Detect which cell encompasses the target text, then output its [x, y] center coordinate. 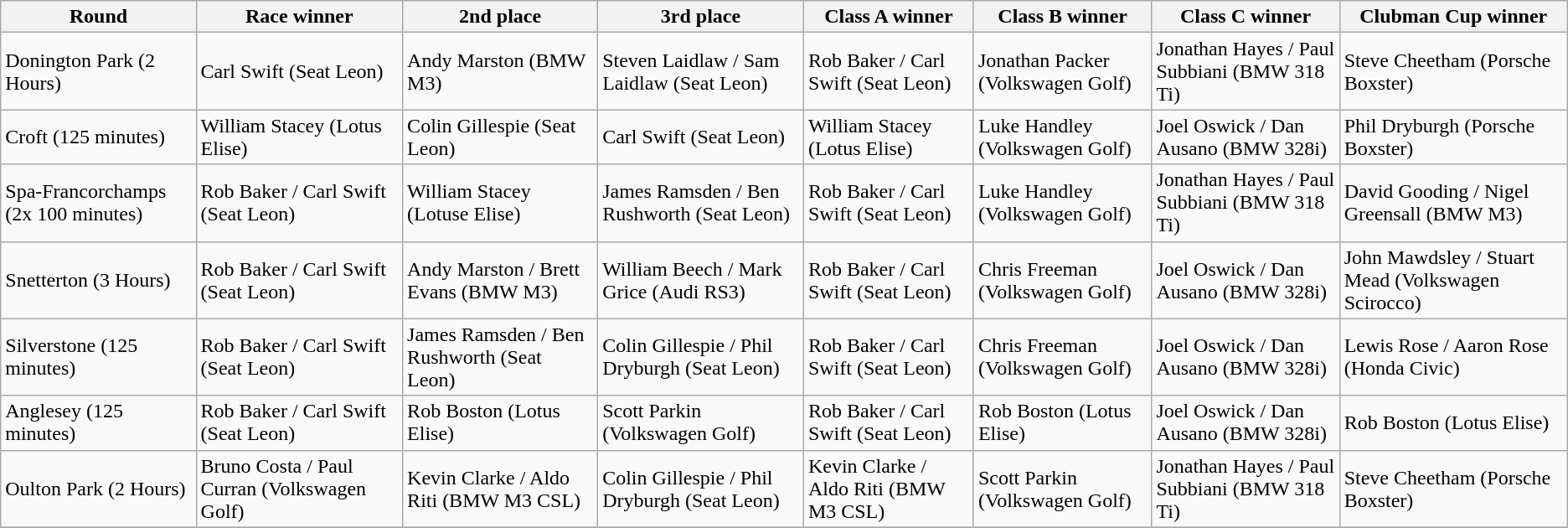
Oulton Park (2 Hours) [99, 489]
William Beech / Mark Grice (Audi RS3) [701, 280]
Race winner [300, 17]
2nd place [501, 17]
William Stacey (Lotuse Elise) [501, 203]
Donington Park (2 Hours) [99, 71]
Bruno Costa / Paul Curran (Volkswagen Golf) [300, 489]
Silverstone (125 minutes) [99, 357]
Steven Laidlaw / Sam Laidlaw (Seat Leon) [701, 71]
David Gooding / Nigel Greensall (BMW M3) [1453, 203]
3rd place [701, 17]
Clubman Cup winner [1453, 17]
Jonathan Packer (Volkswagen Golf) [1062, 71]
John Mawdsley / Stuart Mead (Volkswagen Scirocco) [1453, 280]
Anglesey (125 minutes) [99, 422]
Colin Gillespie (Seat Leon) [501, 137]
Croft (125 minutes) [99, 137]
Andy Marston (BMW M3) [501, 71]
Snetterton (3 Hours) [99, 280]
Class B winner [1062, 17]
Spa-Francorchamps (2x 100 minutes) [99, 203]
Andy Marston / Brett Evans (BMW M3) [501, 280]
Phil Dryburgh (Porsche Boxster) [1453, 137]
Class C winner [1246, 17]
Lewis Rose / Aaron Rose (Honda Civic) [1453, 357]
Class A winner [888, 17]
Round [99, 17]
